Output the [X, Y] coordinate of the center of the cell containing the given text.  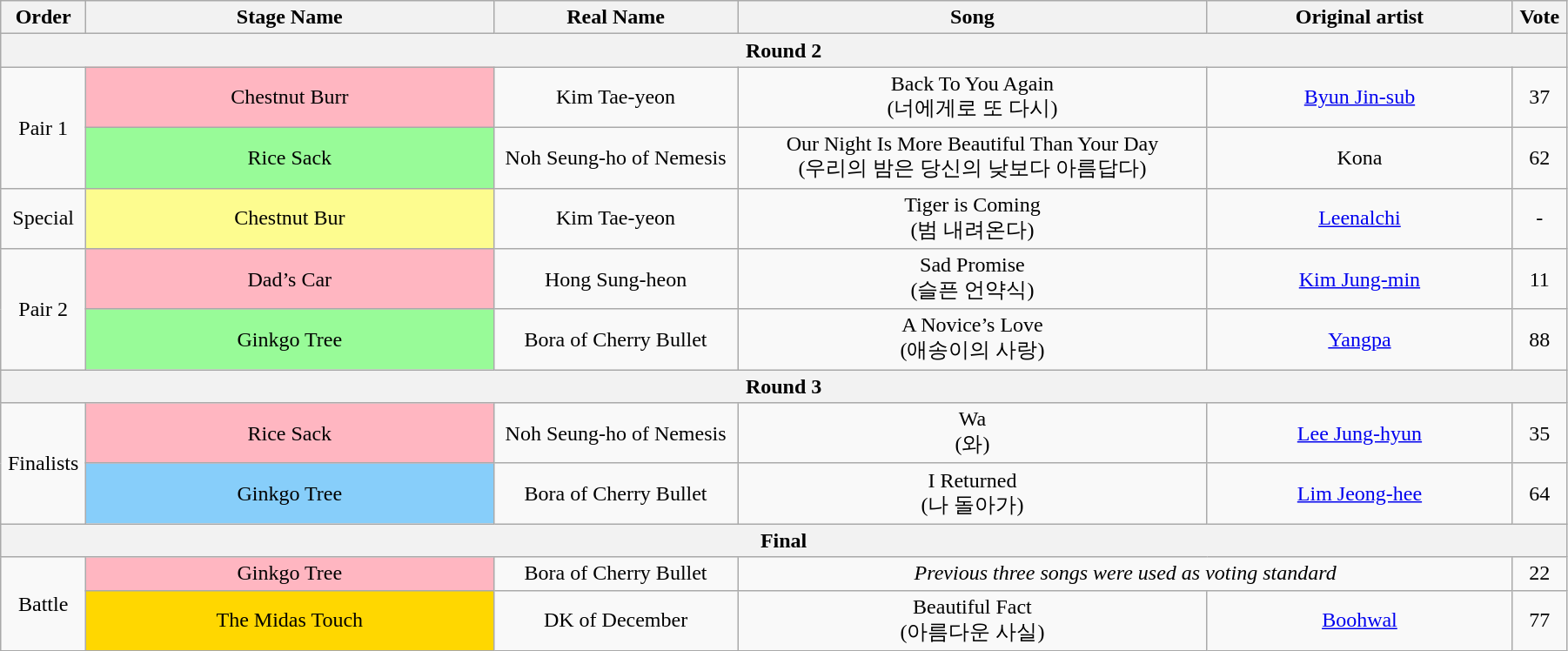
Stage Name [290, 17]
Battle [44, 604]
64 [1539, 493]
37 [1539, 97]
Real Name [616, 17]
Kim Jung-min [1359, 279]
Boohwal [1359, 621]
Beautiful Fact(아름다운 사실) [973, 621]
Round 2 [784, 50]
Final [784, 540]
Finalists [44, 463]
Round 3 [784, 386]
Order [44, 17]
35 [1539, 433]
Tiger is Coming(범 내려온다) [973, 218]
Wa(와) [973, 433]
Lee Jung-hyun [1359, 433]
Back To You Again(너에게로 또 다시) [973, 97]
Song [973, 17]
Hong Sung-heon [616, 279]
88 [1539, 339]
Dad’s Car [290, 279]
Vote [1539, 17]
Pair 1 [44, 127]
11 [1539, 279]
The Midas Touch [290, 621]
Lim Jeong-hee [1359, 493]
Our Night Is More Beautiful Than Your Day(우리의 밤은 당신의 낮보다 아름답다) [973, 158]
- [1539, 218]
Chestnut Burr [290, 97]
Special [44, 218]
Leenalchi [1359, 218]
62 [1539, 158]
Kona [1359, 158]
DK of December [616, 621]
Original artist [1359, 17]
Sad Promise(슬픈 언약식) [973, 279]
I Returned(나 돌아가) [973, 493]
Chestnut Bur [290, 218]
Yangpa [1359, 339]
77 [1539, 621]
22 [1539, 574]
Previous three songs were used as voting standard [1125, 574]
A Novice’s Love(애송이의 사랑) [973, 339]
Byun Jin-sub [1359, 97]
Pair 2 [44, 310]
